Search for the cell housing the specified text and yield its [X, Y] center coordinate. 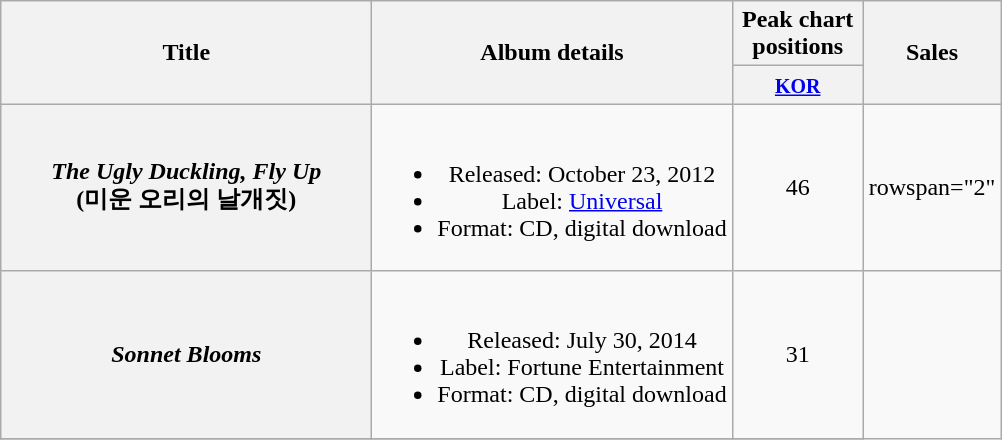
31 [798, 354]
Title [186, 52]
Peak chart positions [798, 34]
rowspan="2" [932, 188]
Sonnet Blooms [186, 354]
Album details [552, 52]
46 [798, 188]
Released: July 30, 2014Label: Fortune EntertainmentFormat: CD, digital download [552, 354]
The Ugly Duckling, Fly Up(미운 오리의 날개짓) [186, 188]
Released: October 23, 2012Label: UniversalFormat: CD, digital download [552, 188]
KOR [798, 85]
Sales [932, 52]
